Determine the [X, Y] coordinate at the center of the cell enclosing the given text.  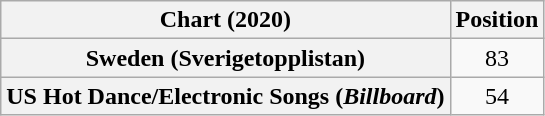
54 [497, 96]
US Hot Dance/Electronic Songs (Billboard) [226, 96]
83 [497, 58]
Chart (2020) [226, 20]
Position [497, 20]
Sweden (Sverigetopplistan) [226, 58]
